For the text-containing cell, return its midpoint in (x, y) coordinate format. 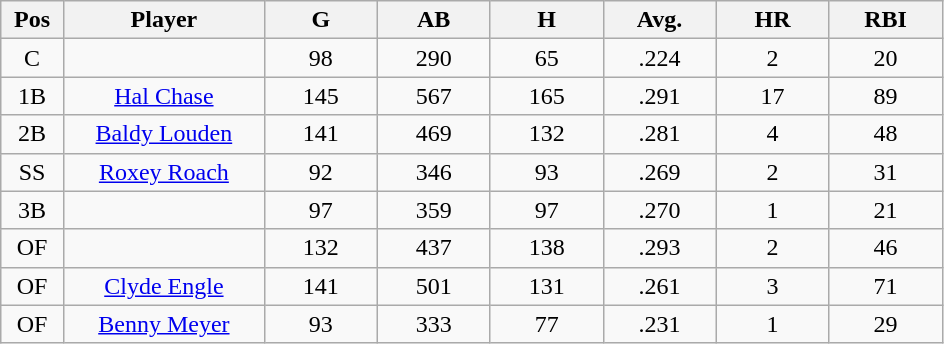
.281 (660, 134)
48 (886, 134)
3 (772, 286)
Pos (32, 20)
346 (434, 172)
71 (886, 286)
.269 (660, 172)
290 (434, 58)
.224 (660, 58)
Avg. (660, 20)
.293 (660, 248)
.231 (660, 324)
.261 (660, 286)
AB (434, 20)
138 (546, 248)
359 (434, 210)
20 (886, 58)
Hal Chase (164, 96)
65 (546, 58)
333 (434, 324)
Player (164, 20)
501 (434, 286)
21 (886, 210)
4 (772, 134)
98 (320, 58)
17 (772, 96)
46 (886, 248)
2B (32, 134)
165 (546, 96)
Baldy Louden (164, 134)
1B (32, 96)
89 (886, 96)
Clyde Engle (164, 286)
77 (546, 324)
131 (546, 286)
HR (772, 20)
437 (434, 248)
.291 (660, 96)
145 (320, 96)
Benny Meyer (164, 324)
Roxey Roach (164, 172)
RBI (886, 20)
567 (434, 96)
C (32, 58)
SS (32, 172)
29 (886, 324)
H (546, 20)
31 (886, 172)
92 (320, 172)
G (320, 20)
469 (434, 134)
.270 (660, 210)
3B (32, 210)
